Return (x, y) of the center of cell containing provided text 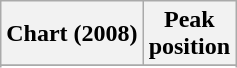
Chart (2008) (72, 34)
Peak position (189, 34)
